Find where the given text appears and provide that cell's center as (X, Y) coordinate. 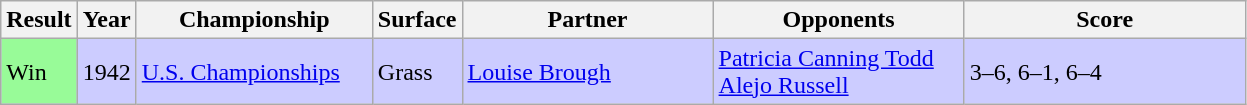
Score (1104, 20)
Win (39, 72)
Louise Brough (588, 72)
Opponents (838, 20)
Result (39, 20)
1942 (106, 72)
Patricia Canning Todd Alejo Russell (838, 72)
Championship (254, 20)
Year (106, 20)
Grass (417, 72)
U.S. Championships (254, 72)
Partner (588, 20)
Surface (417, 20)
3–6, 6–1, 6–4 (1104, 72)
